Capture the cell that displays the provided text and extract its [X, Y] central coordinate. 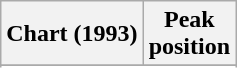
Peakposition [189, 34]
Chart (1993) [72, 34]
